Scan for the cell matching the given text and deliver its [x, y] coordinate at center. 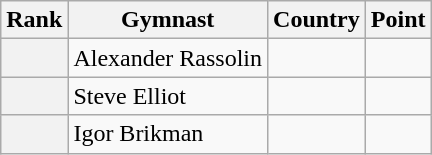
Igor Brikman [168, 134]
Gymnast [168, 20]
Alexander Rassolin [168, 58]
Point [398, 20]
Country [317, 20]
Steve Elliot [168, 96]
Rank [34, 20]
